Scan for the cell matching the given text and deliver its [X, Y] coordinate at center. 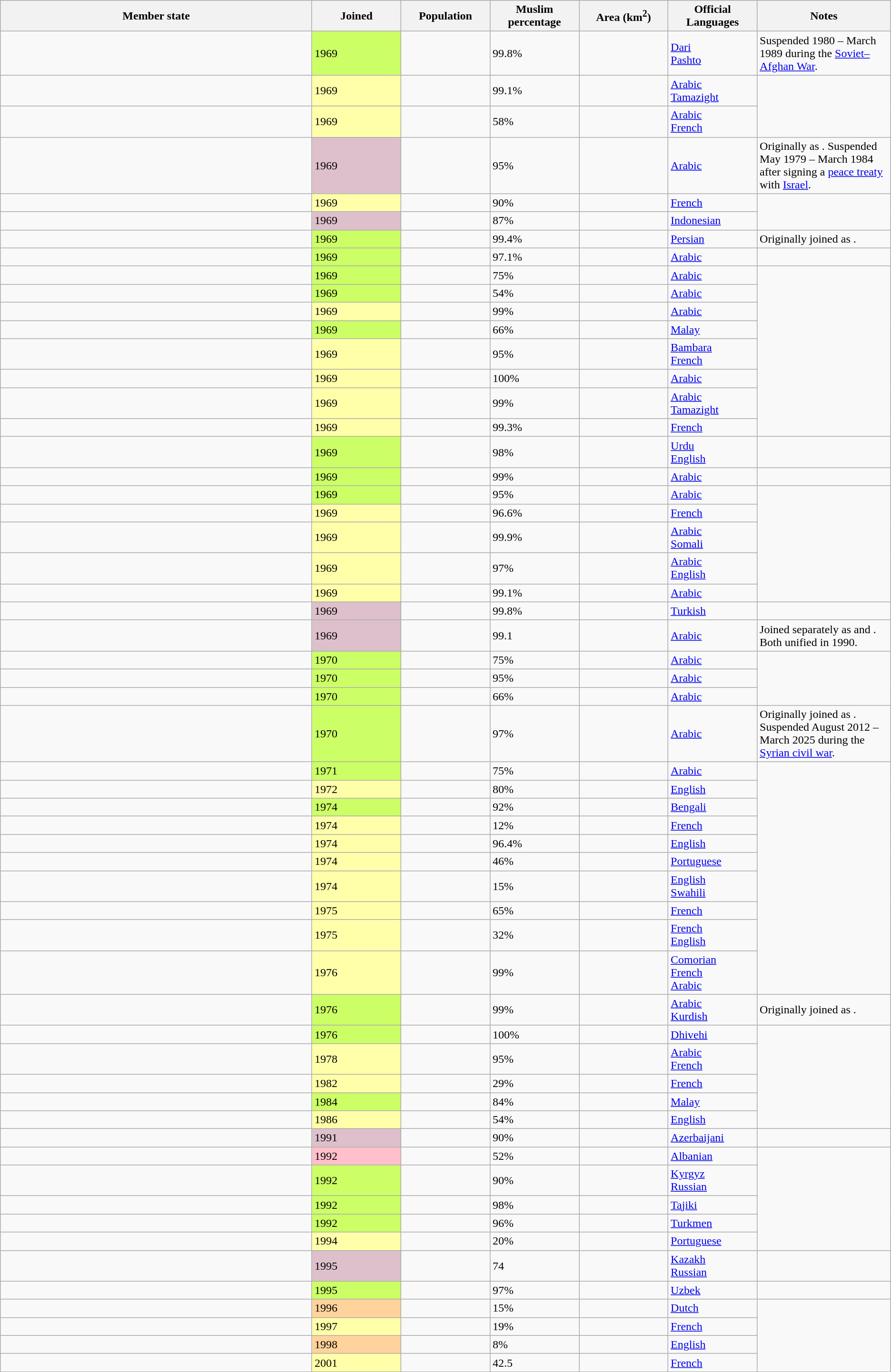
Joined separately as and . Both unified in 1990. [824, 636]
KazakhRussian [713, 1265]
87% [534, 221]
1971 [356, 771]
1998 [356, 1344]
1978 [356, 1059]
Turkmen [713, 1223]
Turkish [713, 611]
UrduEnglish [713, 452]
29% [534, 1083]
1972 [356, 789]
96.4% [534, 843]
Dhivehi [713, 1034]
Tajiki [713, 1205]
74 [534, 1265]
84% [534, 1101]
80% [534, 789]
99.1 [534, 636]
DariPashto [713, 53]
Albanian [713, 1156]
Indonesian [713, 221]
42.5 [534, 1362]
20% [534, 1241]
Uzbek [713, 1290]
58% [534, 122]
2001 [356, 1362]
32% [534, 935]
FrenchEnglish [713, 935]
ArabicEnglish [713, 568]
1996 [356, 1308]
65% [534, 911]
99.9% [534, 538]
Area (km2) [624, 16]
Population [445, 16]
Persian [713, 239]
Member state [156, 16]
Notes [824, 16]
1984 [356, 1101]
ComorianFrenchArabic [713, 972]
1994 [356, 1241]
KyrgyzRussian [713, 1181]
Official Languages [713, 16]
Azerbaijani [713, 1138]
12% [534, 825]
1982 [356, 1083]
99.4% [534, 239]
Suspended 1980 – March 1989 during the Soviet–Afghan War. [824, 53]
1997 [356, 1326]
8% [534, 1344]
Joined [356, 16]
ArabicSomali [713, 538]
ArabicKurdish [713, 1009]
BambaraFrench [713, 354]
1991 [356, 1138]
Muslim percentage [534, 16]
96% [534, 1223]
Dutch [713, 1308]
19% [534, 1326]
EnglishSwahili [713, 886]
46% [534, 862]
Originally as . Suspended May 1979 – March 1984 after signing a peace treaty with Israel. [824, 166]
Originally joined as . Suspended August 2012 – March 2025 during the Syrian civil war. [824, 734]
96.6% [534, 513]
Bengali [713, 807]
99.3% [534, 428]
52% [534, 1156]
92% [534, 807]
1986 [356, 1120]
97.1% [534, 257]
